From the cell containing the given text, extract its center point as [x, y] coordinate. 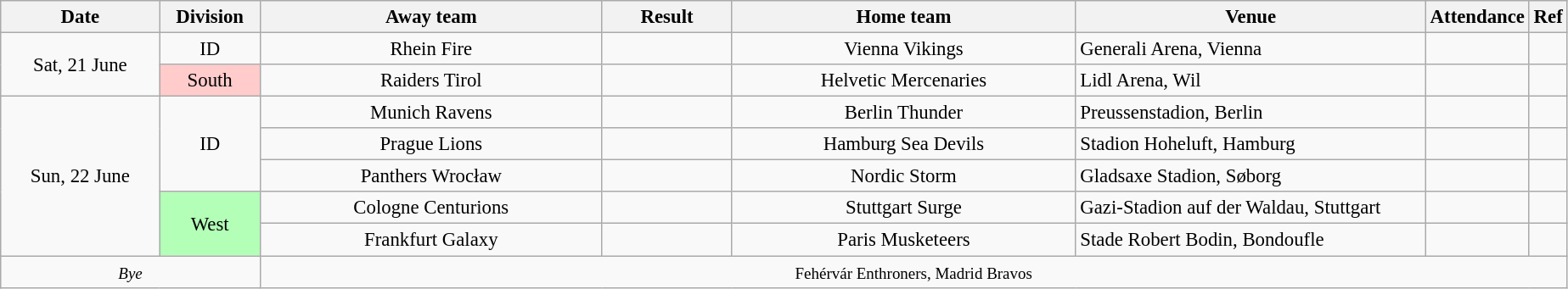
West [210, 224]
Date [80, 17]
Berlin Thunder [903, 113]
Rhein Fire [431, 49]
Frankfurt Galaxy [431, 240]
Cologne Centurions [431, 208]
Gladsaxe Stadion, Søborg [1250, 176]
Fehérvár Enthroners, Madrid Bravos [913, 272]
Home team [903, 17]
South [210, 81]
Sun, 22 June [80, 176]
Hamburg Sea Devils [903, 144]
Stade Robert Bodin, Bondoufle [1250, 240]
Vienna Vikings [903, 49]
Result [667, 17]
Lidl Arena, Wil [1250, 81]
Attendance [1477, 17]
Division [210, 17]
Stuttgart Surge [903, 208]
Panthers Wrocław [431, 176]
Munich Ravens [431, 113]
Generali Arena, Vienna [1250, 49]
Helvetic Mercenaries [903, 81]
Away team [431, 17]
Sat, 21 June [80, 64]
Bye [131, 272]
Raiders Tirol [431, 81]
Prague Lions [431, 144]
Nordic Storm [903, 176]
Venue [1250, 17]
Paris Musketeers [903, 240]
Ref [1548, 17]
Gazi-Stadion auf der Waldau, Stuttgart [1250, 208]
Stadion Hoheluft, Hamburg [1250, 144]
Preussenstadion, Berlin [1250, 113]
